Return the [x, y] coordinate for the center point of the cell that contains the specified text.  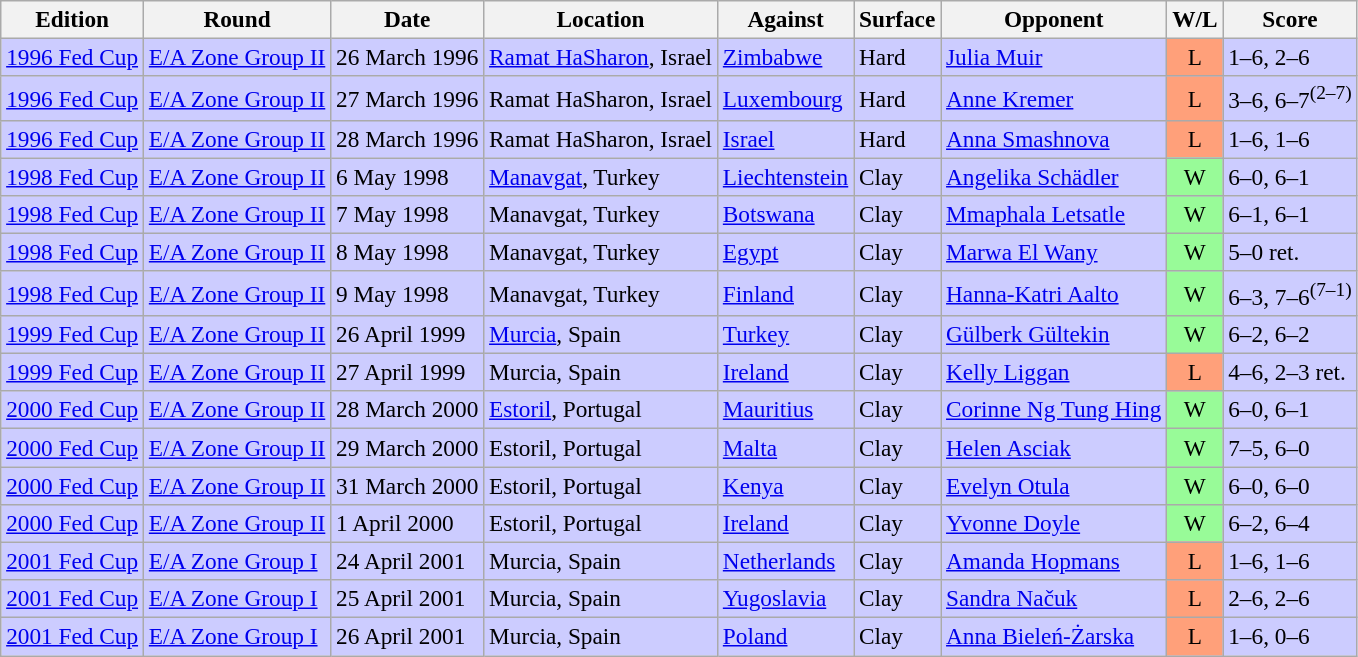
26 March 1996 [408, 57]
Date [408, 19]
Anna Smashnova [1054, 139]
Evelyn Otula [1054, 485]
6–2, 6–2 [1290, 334]
31 March 2000 [408, 485]
6–2, 6–4 [1290, 523]
Kenya [785, 485]
7–5, 6–0 [1290, 447]
Liechtenstein [785, 177]
5–0 ret. [1290, 252]
Turkey [785, 334]
W/L [1195, 19]
Score [1290, 19]
Poland [785, 636]
Israel [785, 139]
25 April 2001 [408, 599]
Amanda Hopmans [1054, 561]
Edition [72, 19]
Corinne Ng Tung Hing [1054, 410]
Luxembourg [785, 98]
Finland [785, 293]
Surface [898, 19]
28 March 2000 [408, 410]
1–6, 0–6 [1290, 636]
Zimbabwe [785, 57]
Julia Muir [1054, 57]
Helen Asciak [1054, 447]
3–6, 6–7(2–7) [1290, 98]
Mmaphala Letsatle [1054, 214]
28 March 1996 [408, 139]
Marwa El Wany [1054, 252]
4–6, 2–3 ret. [1290, 372]
Sandra Načuk [1054, 599]
6–3, 7–6(7–1) [1290, 293]
Anne Kremer [1054, 98]
27 March 1996 [408, 98]
1 April 2000 [408, 523]
Malta [785, 447]
Anna Bieleń-Żarska [1054, 636]
7 May 1998 [408, 214]
Yugoslavia [785, 599]
6–1, 6–1 [1290, 214]
Mauritius [785, 410]
Round [236, 19]
Gülberk Gültekin [1054, 334]
Opponent [1054, 19]
26 April 1999 [408, 334]
Against [785, 19]
24 April 2001 [408, 561]
6–0, 6–0 [1290, 485]
27 April 1999 [408, 372]
29 March 2000 [408, 447]
Kelly Liggan [1054, 372]
Location [601, 19]
1–6, 2–6 [1290, 57]
26 April 2001 [408, 636]
Angelika Schädler [1054, 177]
9 May 1998 [408, 293]
Netherlands [785, 561]
Yvonne Doyle [1054, 523]
Botswana [785, 214]
8 May 1998 [408, 252]
6 May 1998 [408, 177]
2–6, 2–6 [1290, 599]
Egypt [785, 252]
Hanna-Katri Aalto [1054, 293]
